Pinpoint the cell where the given text exists, returning its [X, Y] midpoint coordinate. 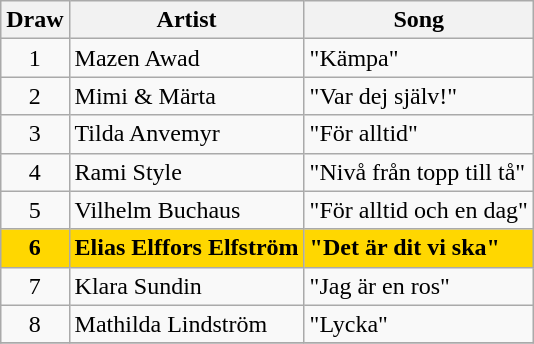
Mathilda Lindström [186, 324]
Mazen Awad [186, 58]
6 [35, 248]
"Det är dit vi ska" [418, 248]
1 [35, 58]
2 [35, 96]
8 [35, 324]
"Kämpa" [418, 58]
"Jag är en ros" [418, 286]
Rami Style [186, 172]
7 [35, 286]
Artist [186, 20]
Tilda Anvemyr [186, 134]
Elias Elffors Elfström [186, 248]
Klara Sundin [186, 286]
Vilhelm Buchaus [186, 210]
Draw [35, 20]
"Lycka" [418, 324]
5 [35, 210]
4 [35, 172]
"Var dej själv!" [418, 96]
"Nivå från topp till tå" [418, 172]
3 [35, 134]
Mimi & Märta [186, 96]
"För alltid" [418, 134]
"För alltid och en dag" [418, 210]
Song [418, 20]
